Find where the given text appears and provide that cell's center as [X, Y] coordinate. 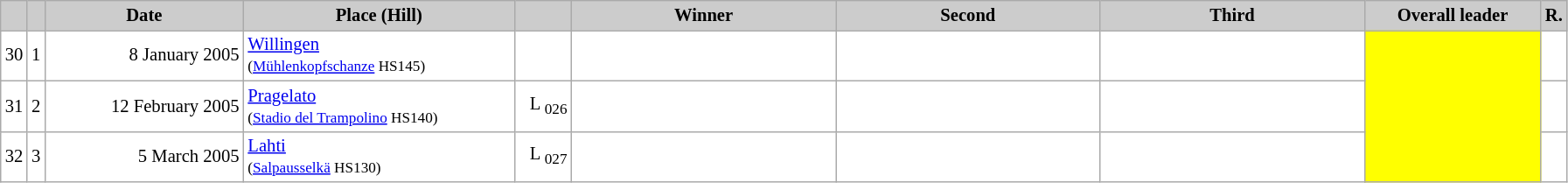
Overall leader [1453, 15]
30 [14, 55]
1 [36, 55]
8 January 2005 [143, 55]
12 February 2005 [143, 106]
32 [14, 157]
3 [36, 157]
Place (Hill) [379, 15]
Third [1232, 15]
31 [14, 106]
Winner [703, 15]
Second [968, 15]
5 March 2005 [143, 157]
2 [36, 106]
Date [143, 15]
L 026 [542, 106]
Willingen(Mühlenkopfschanze HS145) [379, 55]
Lahti(Salpausselkä HS130) [379, 157]
Pragelato(Stadio del Trampolino HS140) [379, 106]
L 027 [542, 157]
R. [1554, 15]
